Find where the given text appears and provide that cell's center as [x, y] coordinate. 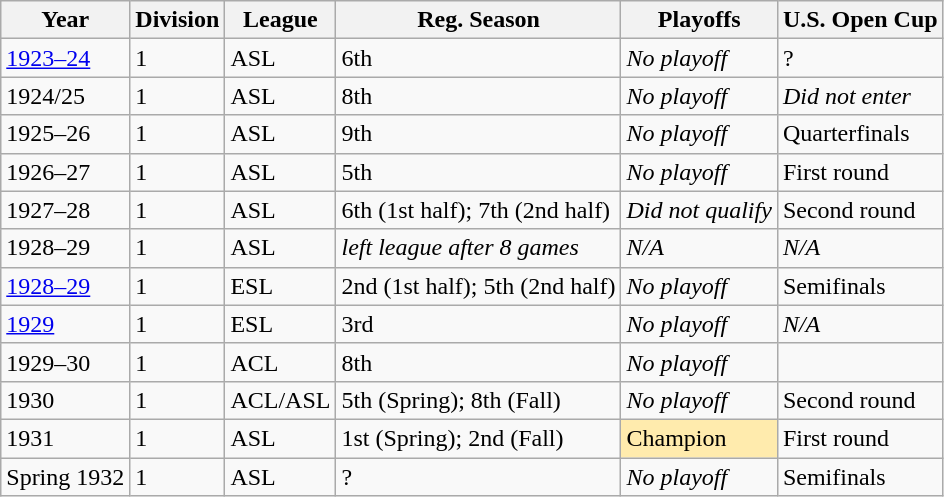
Did not enter [860, 96]
1st (Spring); 2nd (Fall) [478, 438]
Quarterfinals [860, 134]
6th (1st half); 7th (2nd half) [478, 210]
1927–28 [66, 210]
3rd [478, 324]
left league after 8 games [478, 248]
Champion [699, 438]
Year [66, 20]
1930 [66, 400]
Did not qualify [699, 210]
1924/25 [66, 96]
1925–26 [66, 134]
1931 [66, 438]
1923–24 [66, 58]
5th [478, 172]
1926–27 [66, 172]
Reg. Season [478, 20]
Playoffs [699, 20]
9th [478, 134]
Spring 1932 [66, 477]
1929–30 [66, 362]
1929 [66, 324]
U.S. Open Cup [860, 20]
ACL/ASL [280, 400]
2nd (1st half); 5th (2nd half) [478, 286]
6th [478, 58]
League [280, 20]
5th (Spring); 8th (Fall) [478, 400]
Division [178, 20]
ACL [280, 362]
